Return (X, Y) of the center of cell containing provided text 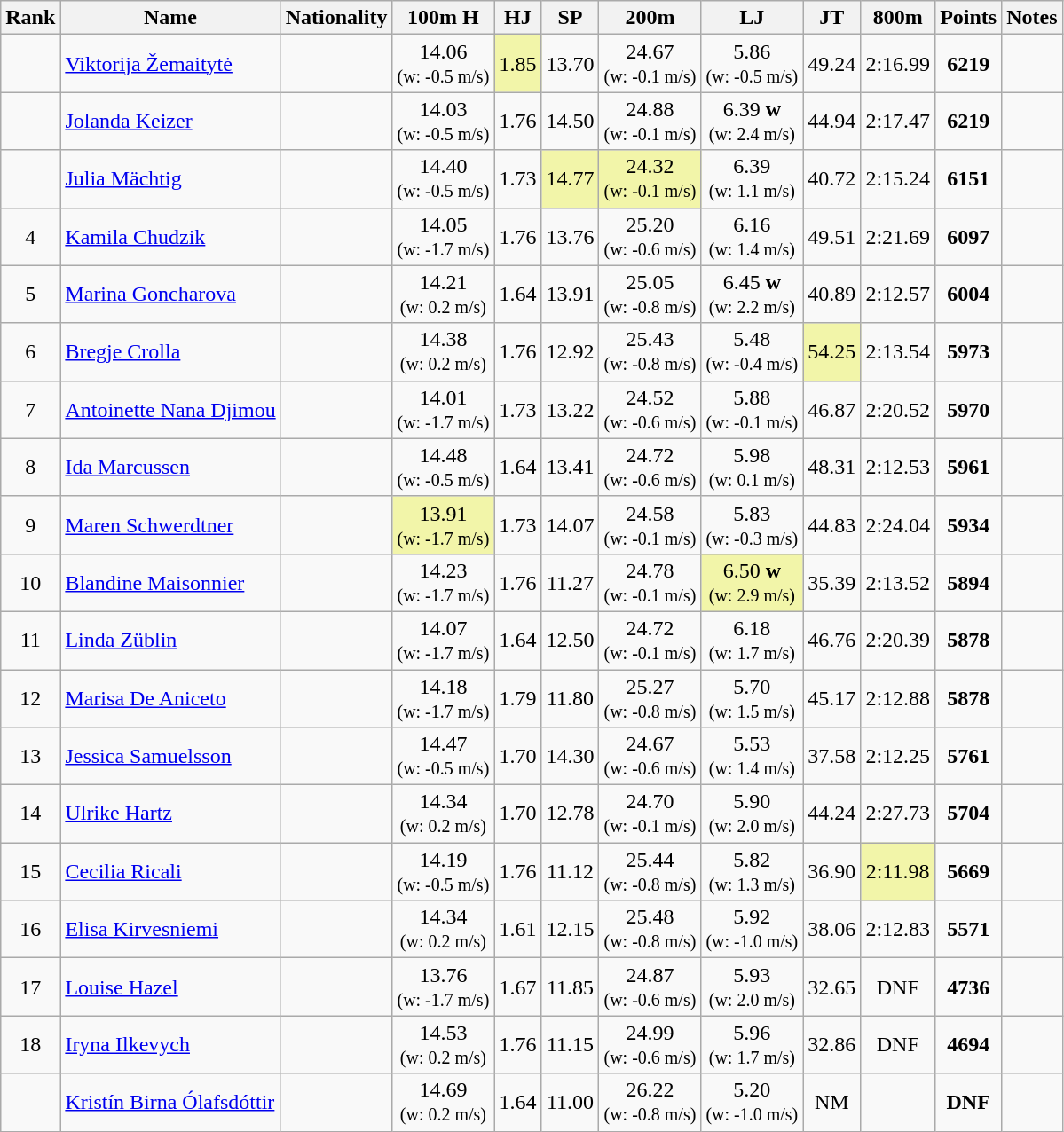
5.98(w: 0.1 m/s) (753, 467)
Kristín Birna Ólafsdóttir (170, 1102)
14.07 (570, 525)
10 (30, 582)
4 (30, 236)
2:17.47 (898, 121)
14 (30, 814)
38.06 (832, 930)
2:12.53 (898, 467)
NM (832, 1102)
9 (30, 525)
2:13.52 (898, 582)
5704 (969, 814)
Rank (30, 18)
7 (30, 410)
14.18(w: -1.7 m/s) (444, 697)
5961 (969, 467)
49.51 (832, 236)
1.79 (518, 697)
24.78(w: -0.1 m/s) (650, 582)
HJ (518, 18)
Marisa De Aniceto (170, 697)
11.12 (570, 871)
44.24 (832, 814)
2:12.57 (898, 295)
18 (30, 1045)
JT (832, 18)
14.40(w: -0.5 m/s) (444, 179)
6151 (969, 179)
5.90(w: 2.0 m/s) (753, 814)
14.47(w: -0.5 m/s) (444, 756)
36.90 (832, 871)
14.19(w: -0.5 m/s) (444, 871)
6.45 w(w: 2.2 m/s) (753, 295)
14.38(w: 0.2 m/s) (444, 351)
14.23(w: -1.7 m/s) (444, 582)
2:21.69 (898, 236)
24.58(w: -0.1 m/s) (650, 525)
17 (30, 987)
44.83 (832, 525)
Bregje Crolla (170, 351)
13.22 (570, 410)
Jolanda Keizer (170, 121)
6004 (969, 295)
44.94 (832, 121)
1.85 (518, 64)
26.22(w: -0.8 m/s) (650, 1102)
24.32(w: -0.1 m/s) (650, 179)
Julia Mächtig (170, 179)
25.27(w: -0.8 m/s) (650, 697)
46.87 (832, 410)
15 (30, 871)
1.61 (518, 930)
11.85 (570, 987)
32.86 (832, 1045)
Linda Züblin (170, 641)
12.50 (570, 641)
2:12.83 (898, 930)
5571 (969, 930)
2:16.99 (898, 64)
Ulrike Hartz (170, 814)
40.72 (832, 179)
5.20(w: -1.0 m/s) (753, 1102)
24.87(w: -0.6 m/s) (650, 987)
6.18(w: 1.7 m/s) (753, 641)
2:20.52 (898, 410)
2:11.98 (898, 871)
5.92(w: -1.0 m/s) (753, 930)
Iryna Ilkevych (170, 1045)
5.93(w: 2.0 m/s) (753, 987)
24.67(w: -0.1 m/s) (650, 64)
13.41 (570, 467)
6.16(w: 1.4 m/s) (753, 236)
37.58 (832, 756)
Points (969, 18)
5894 (969, 582)
LJ (753, 18)
46.76 (832, 641)
5.48(w: -0.4 m/s) (753, 351)
2:27.73 (898, 814)
12.15 (570, 930)
5970 (969, 410)
2:24.04 (898, 525)
49.24 (832, 64)
25.05(w: -0.8 m/s) (650, 295)
1.67 (518, 987)
6097 (969, 236)
5.70(w: 1.5 m/s) (753, 697)
4694 (969, 1045)
54.25 (832, 351)
5973 (969, 351)
24.52(w: -0.6 m/s) (650, 410)
14.21(w: 0.2 m/s) (444, 295)
Kamila Chudzik (170, 236)
2:12.25 (898, 756)
Nationality (336, 18)
11.80 (570, 697)
100m H (444, 18)
14.50 (570, 121)
12 (30, 697)
11.27 (570, 582)
5.86(w: -0.5 m/s) (753, 64)
12.92 (570, 351)
24.72(w: -0.6 m/s) (650, 467)
32.65 (832, 987)
14.05(w: -1.7 m/s) (444, 236)
13 (30, 756)
25.20(w: -0.6 m/s) (650, 236)
14.07(w: -1.7 m/s) (444, 641)
4736 (969, 987)
14.77 (570, 179)
5.96(w: 1.7 m/s) (753, 1045)
SP (570, 18)
6.39 w(w: 2.4 m/s) (753, 121)
14.48(w: -0.5 m/s) (444, 467)
Cecilia Ricali (170, 871)
Antoinette Nana Djimou (170, 410)
2:13.54 (898, 351)
11.00 (570, 1102)
45.17 (832, 697)
12.78 (570, 814)
25.48(w: -0.8 m/s) (650, 930)
5934 (969, 525)
5.82(w: 1.3 m/s) (753, 871)
11 (30, 641)
25.43(w: -0.8 m/s) (650, 351)
24.70(w: -0.1 m/s) (650, 814)
Maren Schwerdtner (170, 525)
13.76 (570, 236)
5761 (969, 756)
13.70 (570, 64)
5.83(w: -0.3 m/s) (753, 525)
6.50 w(w: 2.9 m/s) (753, 582)
2:20.39 (898, 641)
5669 (969, 871)
800m (898, 18)
5.53(w: 1.4 m/s) (753, 756)
24.88(w: -0.1 m/s) (650, 121)
14.01(w: -1.7 m/s) (444, 410)
35.39 (832, 582)
Jessica Samuelsson (170, 756)
48.31 (832, 467)
5.88(w: -0.1 m/s) (753, 410)
14.06(w: -0.5 m/s) (444, 64)
200m (650, 18)
13.91 (570, 295)
2:12.88 (898, 697)
13.91(w: -1.7 m/s) (444, 525)
Viktorija Žemaitytė (170, 64)
14.69(w: 0.2 m/s) (444, 1102)
Name (170, 18)
16 (30, 930)
24.67(w: -0.6 m/s) (650, 756)
Ida Marcussen (170, 467)
14.53(w: 0.2 m/s) (444, 1045)
Notes (1032, 18)
Blandine Maisonnier (170, 582)
Louise Hazel (170, 987)
24.99(w: -0.6 m/s) (650, 1045)
14.30 (570, 756)
6 (30, 351)
14.03(w: -0.5 m/s) (444, 121)
Elisa Kirvesniemi (170, 930)
Marina Goncharova (170, 295)
25.44(w: -0.8 m/s) (650, 871)
24.72(w: -0.1 m/s) (650, 641)
13.76(w: -1.7 m/s) (444, 987)
11.15 (570, 1045)
2:15.24 (898, 179)
8 (30, 467)
40.89 (832, 295)
5 (30, 295)
6.39(w: 1.1 m/s) (753, 179)
